Output the [x, y] coordinate of the center of the cell containing the given text.  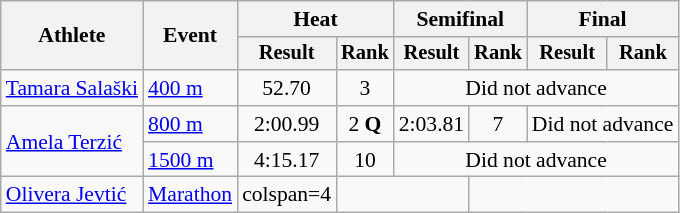
Olivera Jevtić [72, 195]
Final [603, 19]
colspan=4 [286, 195]
Heat [316, 19]
2 Q [365, 124]
800 m [190, 124]
400 m [190, 88]
1500 m [190, 160]
2:03.81 [432, 124]
Semifinal [460, 19]
2:00.99 [286, 124]
Tamara Salaški [72, 88]
Amela Terzić [72, 142]
Event [190, 36]
4:15.17 [286, 160]
52.70 [286, 88]
Athlete [72, 36]
10 [365, 160]
7 [498, 124]
3 [365, 88]
Marathon [190, 195]
